Detect which cell encompasses the target text, then output its (X, Y) center coordinate. 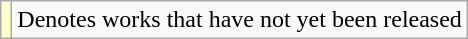
Denotes works that have not yet been released (240, 20)
